Return the (x, y) coordinate for the center point of the cell that contains the specified text.  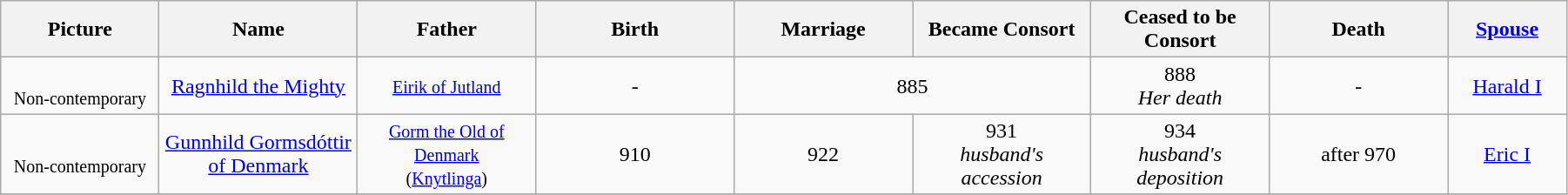
Harald I (1507, 85)
931husband's accession (1002, 154)
Eirik of Jutland (447, 85)
910 (635, 154)
Gorm the Old of Denmark(Knytlinga) (447, 154)
Ragnhild the Mighty (258, 85)
Death (1359, 30)
Eric I (1507, 154)
888Her death (1180, 85)
Gunnhild Gormsdóttir of Denmark (258, 154)
885 (913, 85)
Spouse (1507, 30)
934husband's deposition (1180, 154)
Ceased to be Consort (1180, 30)
922 (823, 154)
Father (447, 30)
Became Consort (1002, 30)
after 970 (1359, 154)
Name (258, 30)
Marriage (823, 30)
Picture (80, 30)
Birth (635, 30)
